Provide the [x, y] coordinate of the cell's center where the given text is located.  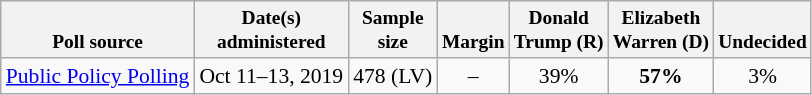
478 (LV) [392, 76]
Margin [473, 30]
Public Policy Polling [98, 76]
3% [763, 76]
Oct 11–13, 2019 [271, 76]
Undecided [763, 30]
Poll source [98, 30]
39% [558, 76]
DonaldTrump (R) [558, 30]
57% [660, 76]
ElizabethWarren (D) [660, 30]
Samplesize [392, 30]
– [473, 76]
Date(s)administered [271, 30]
